Pinpoint the cell where the given text exists, returning its (X, Y) midpoint coordinate. 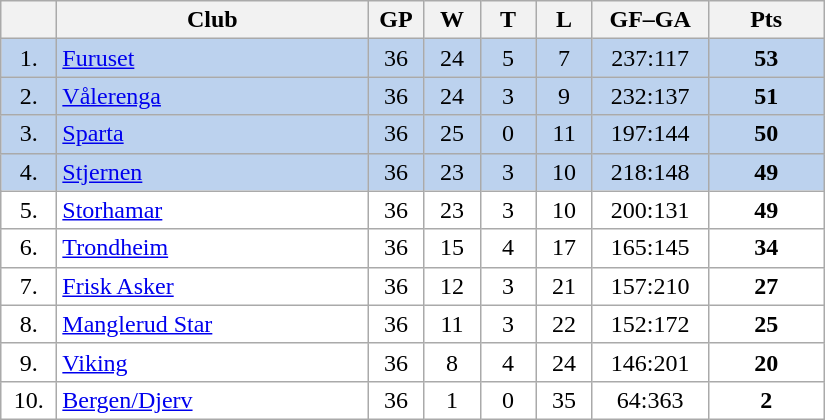
Viking (212, 362)
6. (29, 248)
4. (29, 172)
8 (452, 362)
1 (452, 400)
17 (564, 248)
W (452, 20)
53 (766, 58)
Storhamar (212, 210)
Bergen/Djerv (212, 400)
9 (564, 96)
Stjernen (212, 172)
GF–GA (650, 20)
20 (766, 362)
21 (564, 286)
146:201 (650, 362)
Trondheim (212, 248)
L (564, 20)
232:137 (650, 96)
GP (396, 20)
197:144 (650, 134)
Pts (766, 20)
Sparta (212, 134)
200:131 (650, 210)
27 (766, 286)
Vålerenga (212, 96)
34 (766, 248)
50 (766, 134)
3. (29, 134)
165:145 (650, 248)
51 (766, 96)
218:148 (650, 172)
Furuset (212, 58)
10. (29, 400)
5. (29, 210)
Manglerud Star (212, 324)
Frisk Asker (212, 286)
15 (452, 248)
7 (564, 58)
7. (29, 286)
152:172 (650, 324)
35 (564, 400)
157:210 (650, 286)
9. (29, 362)
237:117 (650, 58)
22 (564, 324)
T (508, 20)
2. (29, 96)
12 (452, 286)
2 (766, 400)
Club (212, 20)
1. (29, 58)
64:363 (650, 400)
8. (29, 324)
5 (508, 58)
